For the text-containing cell, return its midpoint in [X, Y] coordinate format. 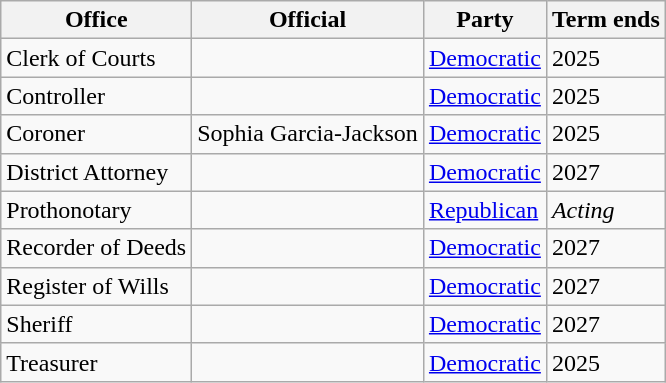
Republican [484, 210]
Treasurer [96, 362]
Official [308, 20]
Controller [96, 96]
Acting [606, 210]
Recorder of Deeds [96, 248]
Sheriff [96, 324]
Term ends [606, 20]
Party [484, 20]
Sophia Garcia-Jackson [308, 134]
Coroner [96, 134]
Clerk of Courts [96, 58]
Prothonotary [96, 210]
Register of Wills [96, 286]
District Attorney [96, 172]
Office [96, 20]
